Provide the [x, y] coordinate of the cell's center where the given text is located.  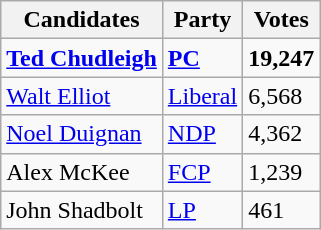
John Shadbolt [82, 210]
LP [202, 210]
Noel Duignan [82, 134]
Party [202, 20]
FCP [202, 172]
Liberal [202, 96]
6,568 [282, 96]
Alex McKee [82, 172]
1,239 [282, 172]
NDP [202, 134]
Ted Chudleigh [82, 58]
PC [202, 58]
4,362 [282, 134]
461 [282, 210]
Candidates [82, 20]
Walt Elliot [82, 96]
Votes [282, 20]
19,247 [282, 58]
